Output the [X, Y] coordinate of the center of the cell containing the given text.  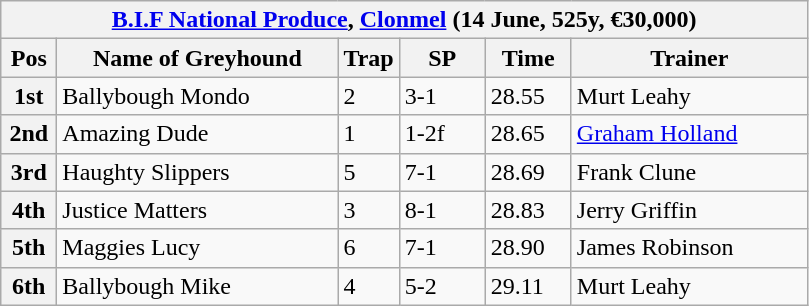
1st [29, 96]
Jerry Griffin [689, 210]
28.65 [528, 134]
5-2 [442, 286]
2nd [29, 134]
Maggies Lucy [198, 248]
Haughty Slippers [198, 172]
Ballybough Mike [198, 286]
Trap [368, 58]
Trainer [689, 58]
2 [368, 96]
Pos [29, 58]
4th [29, 210]
Ballybough Mondo [198, 96]
28.69 [528, 172]
28.83 [528, 210]
Amazing Dude [198, 134]
Frank Clune [689, 172]
3 [368, 210]
James Robinson [689, 248]
28.55 [528, 96]
3-1 [442, 96]
6 [368, 248]
Justice Matters [198, 210]
Time [528, 58]
1-2f [442, 134]
5th [29, 248]
8-1 [442, 210]
Graham Holland [689, 134]
4 [368, 286]
Name of Greyhound [198, 58]
1 [368, 134]
29.11 [528, 286]
5 [368, 172]
28.90 [528, 248]
6th [29, 286]
3rd [29, 172]
B.I.F National Produce, Clonmel (14 June, 525y, €30,000) [404, 20]
SP [442, 58]
